Locate the cell with the specified text and output its [X, Y] center coordinate. 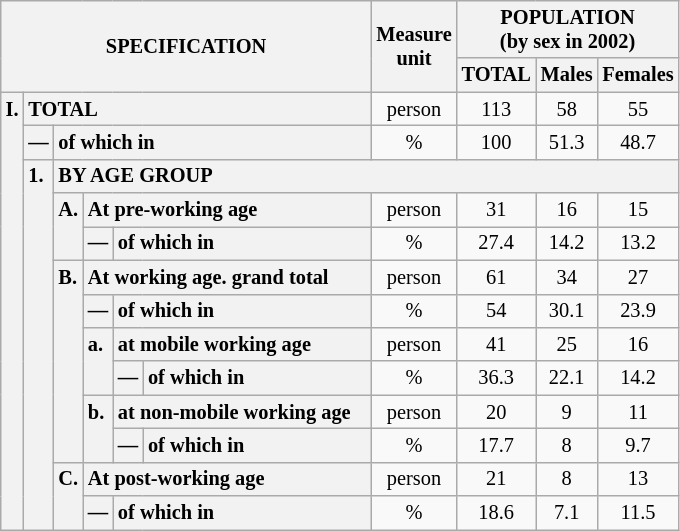
At post-working age [227, 479]
b. [98, 428]
SPECIFICATION [186, 46]
15 [638, 210]
9 [567, 412]
61 [496, 277]
55 [638, 109]
at mobile working age [242, 344]
100 [496, 142]
18.6 [496, 513]
58 [567, 109]
21 [496, 479]
34 [567, 277]
BY AGE GROUP [366, 176]
I. [12, 311]
22.1 [567, 378]
Females [638, 75]
a. [98, 360]
1. [38, 344]
27.4 [496, 243]
13 [638, 479]
113 [496, 109]
36.3 [496, 378]
23.9 [638, 311]
11 [638, 412]
7.1 [567, 513]
41 [496, 344]
25 [567, 344]
30.1 [567, 311]
9.7 [638, 445]
POPULATION (by sex in 2002) [568, 29]
17.7 [496, 445]
48.7 [638, 142]
Measure unit [414, 46]
Males [567, 75]
At pre-working age [227, 210]
A. [68, 226]
20 [496, 412]
11.5 [638, 513]
27 [638, 277]
51.3 [567, 142]
54 [496, 311]
at non-mobile working age [242, 412]
C. [68, 496]
B. [68, 361]
At working age. grand total [227, 277]
31 [496, 210]
13.2 [638, 243]
